Search for the cell housing the specified text and yield its [x, y] center coordinate. 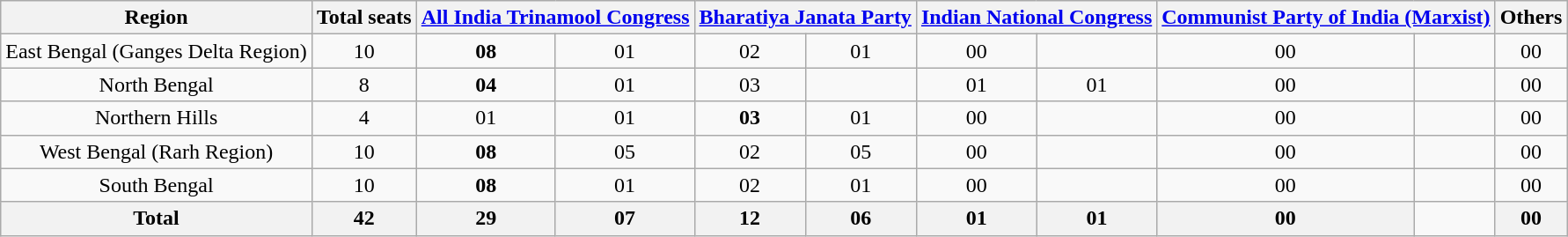
42 [364, 218]
Region [157, 18]
North Bengal [157, 85]
Indian National Congress [1037, 18]
8 [364, 85]
East Bengal (Ganges Delta Region) [157, 51]
Others [1531, 18]
29 [486, 218]
Total [157, 218]
06 [861, 218]
Total seats [364, 18]
04 [486, 85]
12 [750, 218]
Northern Hills [157, 118]
All India Trinamool Congress [555, 18]
07 [625, 218]
West Bengal (Rarh Region) [157, 152]
4 [364, 118]
South Bengal [157, 185]
Communist Party of India (Marxist) [1326, 18]
Bharatiya Janata Party [805, 18]
